Find where the given text appears and provide that cell's center as [x, y] coordinate. 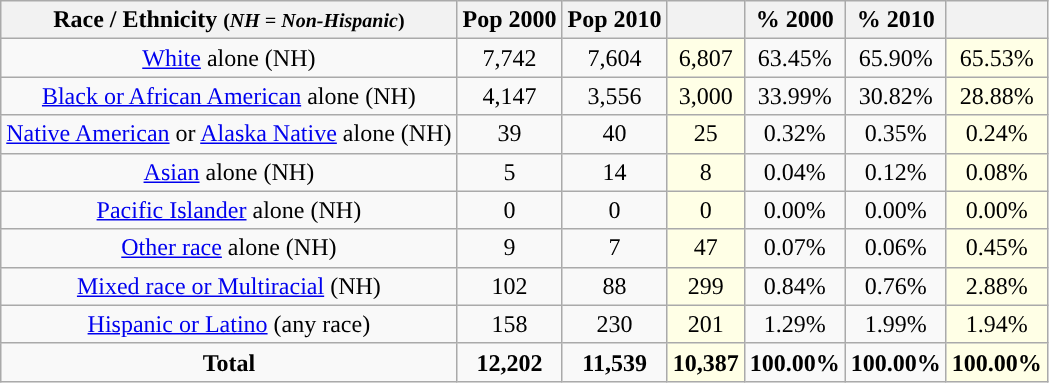
3,000 [706, 96]
299 [706, 286]
1.94% [996, 324]
0.06% [896, 248]
230 [614, 324]
0.76% [896, 286]
0.32% [794, 134]
Pop 2000 [510, 20]
201 [706, 324]
0.45% [996, 248]
White alone (NH) [229, 58]
4,147 [510, 96]
65.53% [996, 58]
40 [614, 134]
Other race alone (NH) [229, 248]
8 [706, 172]
Black or African American alone (NH) [229, 96]
3,556 [614, 96]
Hispanic or Latino (any race) [229, 324]
% 2000 [794, 20]
7,604 [614, 58]
88 [614, 286]
33.99% [794, 96]
10,387 [706, 362]
7,742 [510, 58]
% 2010 [896, 20]
1.29% [794, 324]
14 [614, 172]
Native American or Alaska Native alone (NH) [229, 134]
2.88% [996, 286]
Total [229, 362]
158 [510, 324]
12,202 [510, 362]
28.88% [996, 96]
0.04% [794, 172]
Pop 2010 [614, 20]
25 [706, 134]
65.90% [896, 58]
0.12% [896, 172]
9 [510, 248]
Asian alone (NH) [229, 172]
5 [510, 172]
102 [510, 286]
Race / Ethnicity (NH = Non-Hispanic) [229, 20]
47 [706, 248]
0.24% [996, 134]
30.82% [896, 96]
11,539 [614, 362]
1.99% [896, 324]
Mixed race or Multiracial (NH) [229, 286]
0.35% [896, 134]
0.07% [794, 248]
63.45% [794, 58]
Pacific Islander alone (NH) [229, 210]
0.84% [794, 286]
39 [510, 134]
7 [614, 248]
6,807 [706, 58]
0.08% [996, 172]
